Capture the cell that displays the provided text and extract its [x, y] central coordinate. 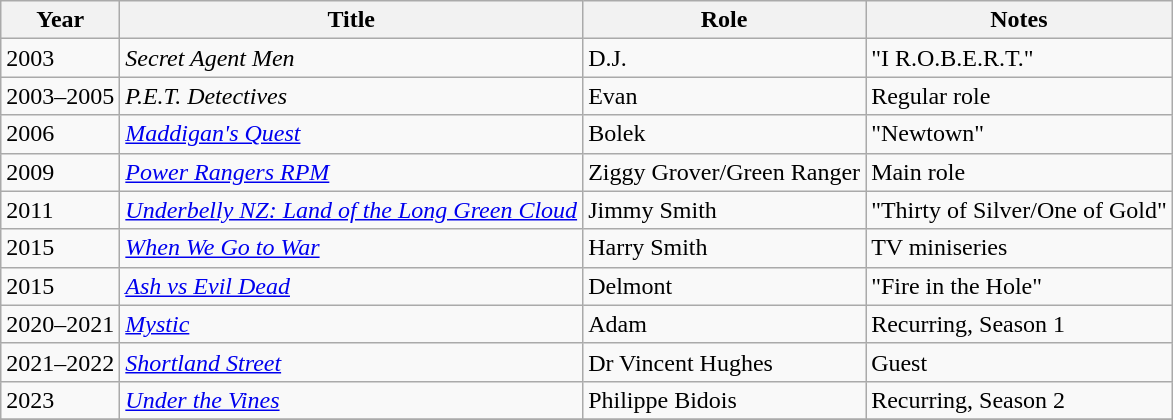
"I R.O.B.E.R.T." [1020, 58]
Notes [1020, 20]
Year [60, 20]
Role [724, 20]
Maddigan's Quest [352, 134]
Evan [724, 96]
Power Rangers RPM [352, 172]
2003–2005 [60, 96]
Under the Vines [352, 400]
"Newtown" [1020, 134]
Recurring, Season 2 [1020, 400]
2020–2021 [60, 324]
2023 [60, 400]
TV miniseries [1020, 248]
2021–2022 [60, 362]
Bolek [724, 134]
"Thirty of Silver/One of Gold" [1020, 210]
When We Go to War [352, 248]
P.E.T. Detectives [352, 96]
Regular role [1020, 96]
Delmont [724, 286]
Shortland Street [352, 362]
Underbelly NZ: Land of the Long Green Cloud [352, 210]
Main role [1020, 172]
2011 [60, 210]
Ash vs Evil Dead [352, 286]
Title [352, 20]
Philippe Bidois [724, 400]
Mystic [352, 324]
"Fire in the Hole" [1020, 286]
Adam [724, 324]
Jimmy Smith [724, 210]
2003 [60, 58]
Ziggy Grover/Green Ranger [724, 172]
Harry Smith [724, 248]
Dr Vincent Hughes [724, 362]
D.J. [724, 58]
Secret Agent Men [352, 58]
2009 [60, 172]
2006 [60, 134]
Recurring, Season 1 [1020, 324]
Guest [1020, 362]
